Pinpoint the cell where the given text exists, returning its [x, y] midpoint coordinate. 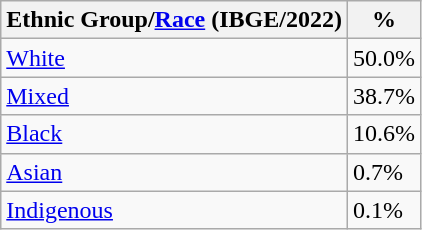
0.1% [384, 210]
White [174, 58]
% [384, 20]
Indigenous [174, 210]
Ethnic Group/Race (IBGE/2022) [174, 20]
10.6% [384, 134]
38.7% [384, 96]
50.0% [384, 58]
Black [174, 134]
0.7% [384, 172]
Mixed [174, 96]
Asian [174, 172]
